From the cell containing the given text, extract its center point as (x, y) coordinate. 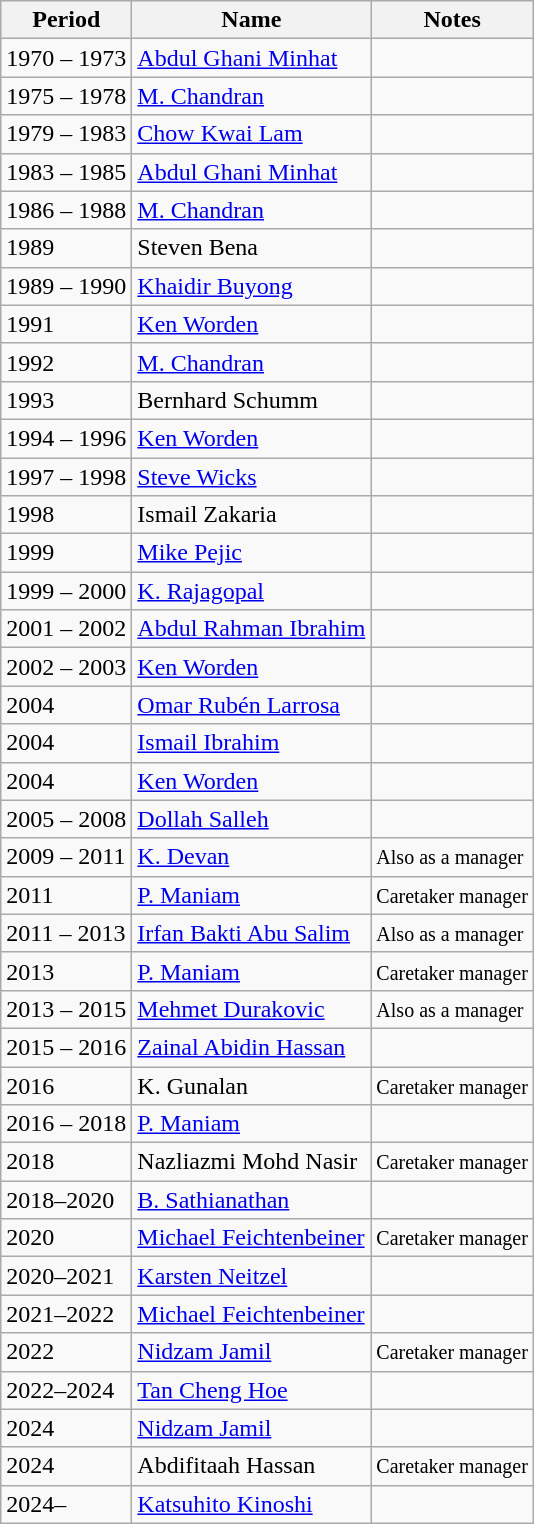
1970 – 1973 (66, 58)
Period (66, 20)
1979 – 1983 (66, 134)
K. Gunalan (252, 1085)
Nazliazmi Mohd Nasir (252, 1162)
1975 – 1978 (66, 96)
Steven Bena (252, 248)
2018 (66, 1162)
2016 (66, 1085)
2011 (66, 895)
2001 – 2002 (66, 629)
K. Rajagopal (252, 591)
2022 (66, 1352)
2015 – 2016 (66, 1047)
1986 – 1988 (66, 210)
Zainal Abidin Hassan (252, 1047)
Name (252, 20)
Steve Wicks (252, 477)
Irfan Bakti Abu Salim (252, 933)
2021–2022 (66, 1314)
1983 – 1985 (66, 172)
Karsten Neitzel (252, 1276)
K. Devan (252, 857)
Mehmet Durakovic (252, 1009)
1998 (66, 515)
Katsuhito Kinoshi (252, 1504)
1992 (66, 362)
2013 (66, 971)
1993 (66, 400)
Chow Kwai Lam (252, 134)
2013 – 2015 (66, 1009)
Tan Cheng Hoe (252, 1390)
2005 – 2008 (66, 819)
Omar Rubén Larrosa (252, 705)
1997 – 1998 (66, 477)
1989 (66, 248)
Abdul Rahman Ibrahim (252, 629)
Bernhard Schumm (252, 400)
2009 – 2011 (66, 857)
Khaidir Buyong (252, 286)
2018–2020 (66, 1200)
Notes (452, 20)
2016 – 2018 (66, 1124)
Ismail Ibrahim (252, 743)
1999 (66, 553)
2020–2021 (66, 1276)
2020 (66, 1238)
1991 (66, 324)
2022–2024 (66, 1390)
1989 – 1990 (66, 286)
1999 – 2000 (66, 591)
2024– (66, 1504)
Ismail Zakaria (252, 515)
Mike Pejic (252, 553)
2011 – 2013 (66, 933)
B. Sathianathan (252, 1200)
Dollah Salleh (252, 819)
2002 – 2003 (66, 667)
Abdifitaah Hassan (252, 1466)
1994 – 1996 (66, 438)
